Identify which cell holds the provided text, then report its (x, y) central coordinate. 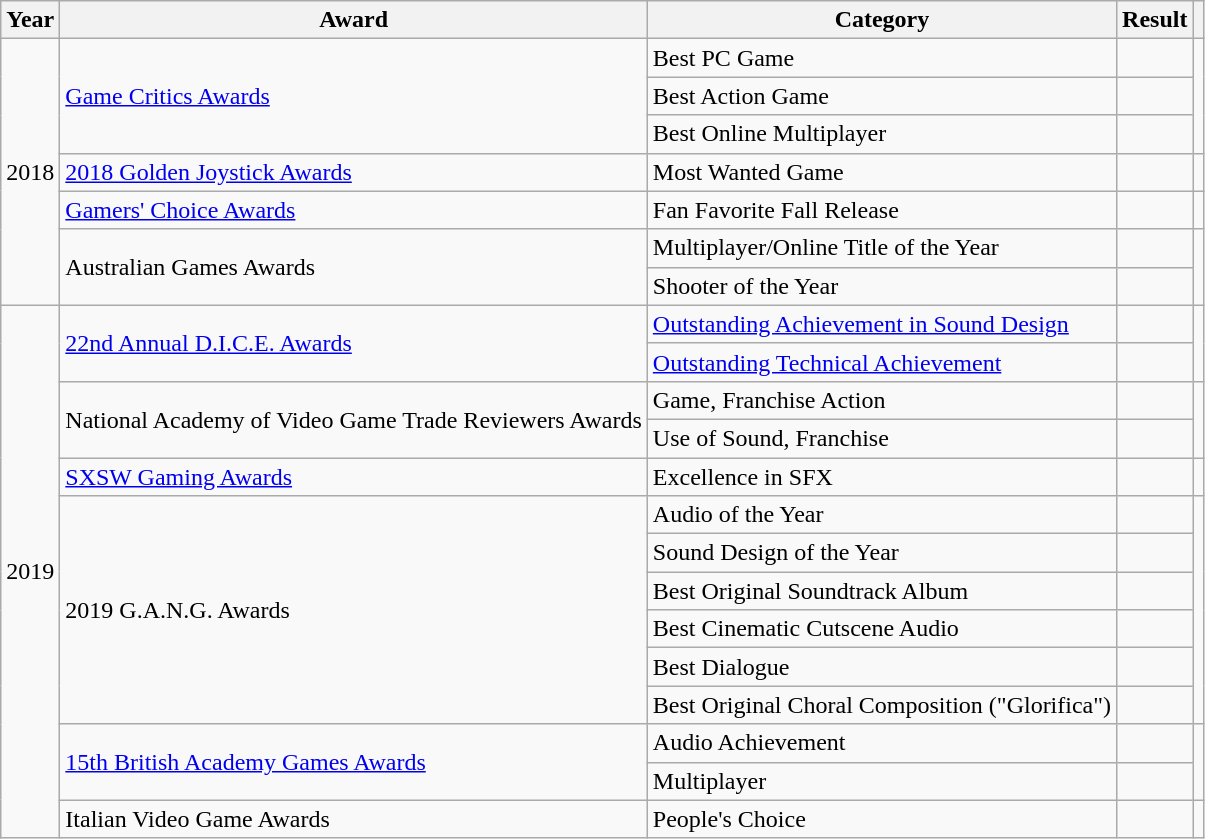
Best PC Game (882, 58)
Audio Achievement (882, 743)
Audio of the Year (882, 515)
Award (354, 20)
Result (1155, 20)
15th British Academy Games Awards (354, 762)
Category (882, 20)
Best Original Choral Composition ("Glorifica") (882, 705)
2018 (30, 172)
Best Original Soundtrack Album (882, 591)
2019 G.A.N.G. Awards (354, 610)
National Academy of Video Game Trade Reviewers Awards (354, 419)
Best Cinematic Cutscene Audio (882, 629)
Shooter of the Year (882, 286)
Outstanding Technical Achievement (882, 362)
Best Action Game (882, 96)
Italian Video Game Awards (354, 819)
Outstanding Achievement in Sound Design (882, 324)
People's Choice (882, 819)
Use of Sound, Franchise (882, 438)
Most Wanted Game (882, 172)
SXSW Gaming Awards (354, 477)
2018 Golden Joystick Awards (354, 172)
Excellence in SFX (882, 477)
Multiplayer/Online Title of the Year (882, 248)
Multiplayer (882, 781)
2019 (30, 572)
Game Critics Awards (354, 96)
Sound Design of the Year (882, 553)
Year (30, 20)
Best Dialogue (882, 667)
Gamers' Choice Awards (354, 210)
22nd Annual D.I.C.E. Awards (354, 343)
Australian Games Awards (354, 267)
Best Online Multiplayer (882, 134)
Game, Franchise Action (882, 400)
Fan Favorite Fall Release (882, 210)
